Determine the (X, Y) coordinate at the center of the cell enclosing the given text.  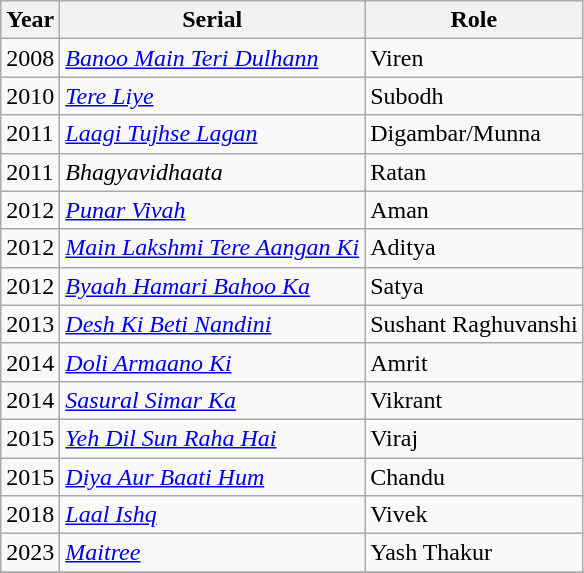
Sasural Simar Ka (212, 400)
Yeh Dil Sun Raha Hai (212, 438)
Vivek (474, 515)
2010 (30, 96)
Doli Armaano Ki (212, 362)
Tere Liye (212, 96)
Vikrant (474, 400)
Chandu (474, 477)
Digambar/Munna (474, 134)
Laal Ishq (212, 515)
Sushant Raghuvanshi (474, 324)
Maitree (212, 553)
Subodh (474, 96)
Desh Ki Beti Nandini (212, 324)
Aditya (474, 248)
Year (30, 20)
2018 (30, 515)
Ratan (474, 172)
2008 (30, 58)
2013 (30, 324)
2023 (30, 553)
Role (474, 20)
Amrit (474, 362)
Satya (474, 286)
Aman (474, 210)
Punar Vivah (212, 210)
Bhagyavidhaata (212, 172)
Laagi Tujhse Lagan (212, 134)
Byaah Hamari Bahoo Ka (212, 286)
Yash Thakur (474, 553)
Viraj (474, 438)
Banoo Main Teri Dulhann (212, 58)
Viren (474, 58)
Serial (212, 20)
Diya Aur Baati Hum (212, 477)
Main Lakshmi Tere Aangan Ki (212, 248)
